Output the [X, Y] coordinate of the center of the cell containing the given text.  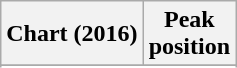
Peak position [189, 34]
Chart (2016) [72, 34]
